Return the (X, Y) coordinate for the center point of the cell that contains the specified text.  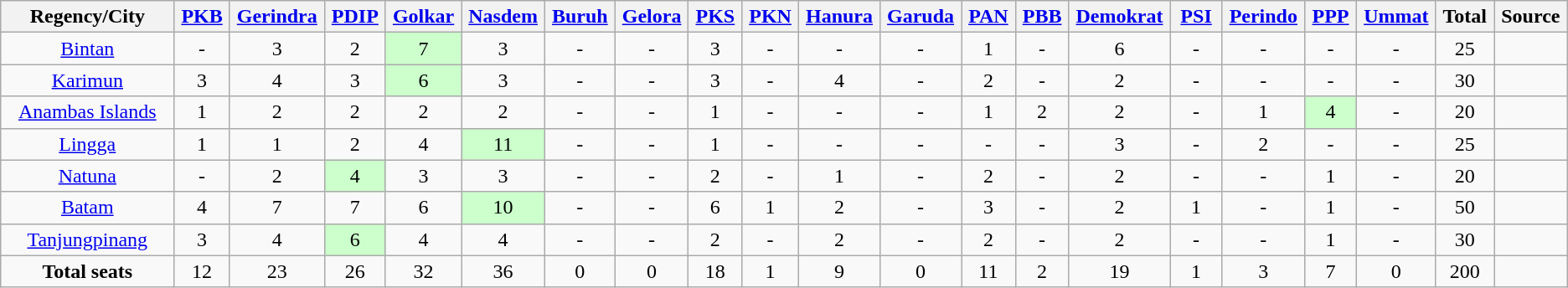
Tanjungpinang (87, 239)
PBB (1042, 17)
Buruh (580, 17)
PKS (715, 17)
23 (276, 271)
Natuna (87, 176)
18 (715, 271)
PPP (1330, 17)
Gerindra (276, 17)
9 (839, 271)
Batam (87, 208)
Anambas Islands (87, 112)
PKN (771, 17)
Perindo (1263, 17)
200 (1465, 271)
Demokrat (1119, 17)
Golkar (423, 17)
Source (1531, 17)
19 (1119, 271)
PAN (988, 17)
Total (1465, 17)
Lingga (87, 144)
Gelora (652, 17)
Total seats (87, 271)
Garuda (921, 17)
Karimun (87, 80)
36 (503, 271)
Nasdem (503, 17)
Hanura (839, 17)
Bintan (87, 49)
Ummat (1396, 17)
26 (355, 271)
32 (423, 271)
50 (1465, 208)
PSI (1196, 17)
10 (503, 208)
PDIP (355, 17)
12 (202, 271)
Regency/City (87, 17)
PKB (202, 17)
